Extract the [X, Y] coordinate from the center of the cell holding the provided text.  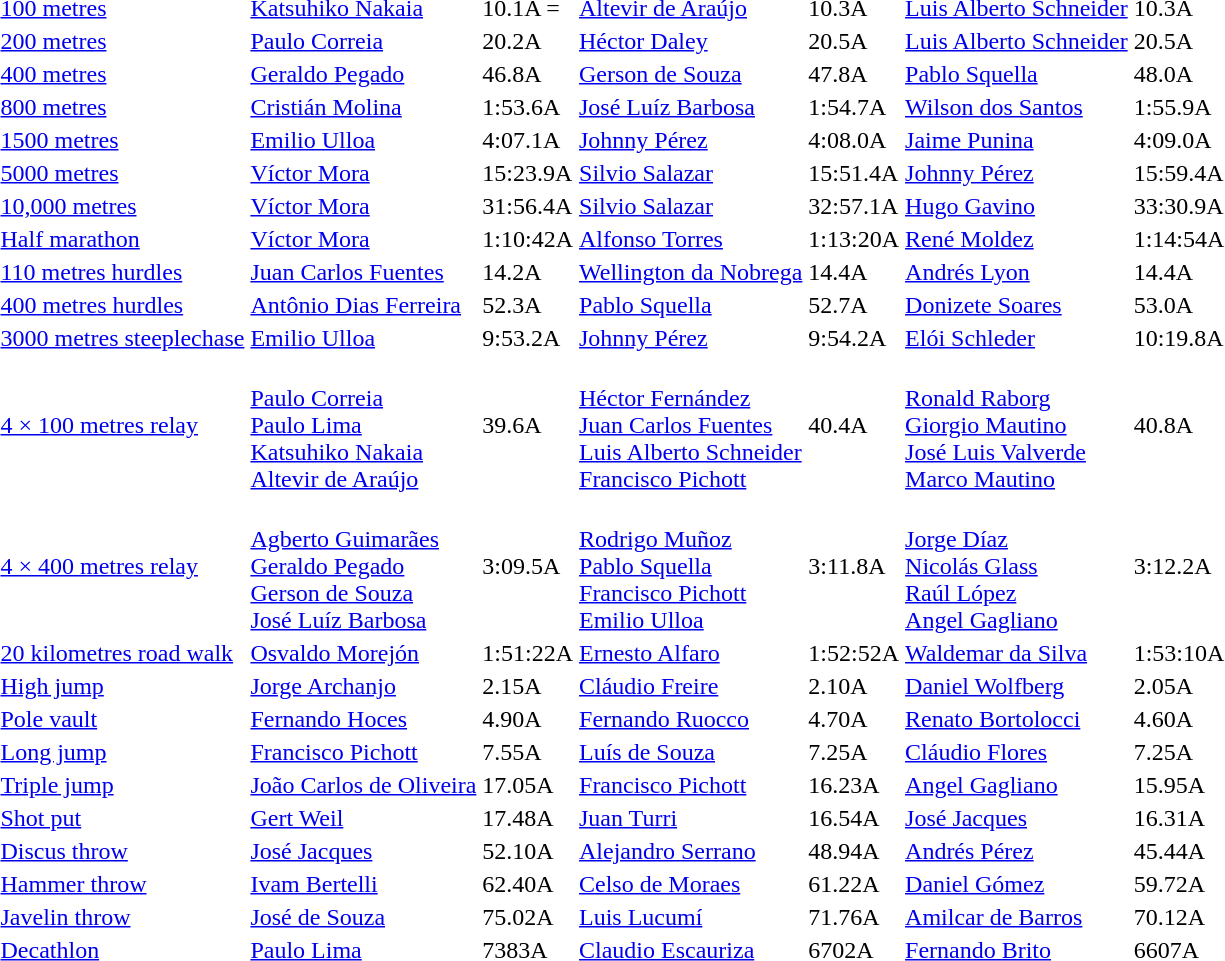
Cláudio Freire [691, 686]
2.15A [528, 686]
Gerson de Souza [691, 74]
Ronald RaborgGiorgio MautinoJosé Luis ValverdeMarco Mautino [1017, 425]
16.54A [854, 818]
4:07.1A [528, 140]
4:08.0A [854, 140]
René Moldez [1017, 239]
Héctor FernándezJuan Carlos FuentesLuis Alberto SchneiderFrancisco Pichott [691, 425]
46.8A [528, 74]
71.76A [854, 917]
Wellington da Nobrega [691, 272]
3:11.8A [854, 566]
1:13:20A [854, 239]
Gert Weil [364, 818]
Donizete Soares [1017, 305]
15:23.9A [528, 173]
Fernando Ruocco [691, 719]
Jorge Archanjo [364, 686]
João Carlos de Oliveira [364, 785]
Andrés Lyon [1017, 272]
José de Souza [364, 917]
61.22A [854, 884]
52.7A [854, 305]
1:53.6A [528, 107]
62.40A [528, 884]
20.5A [854, 41]
17.48A [528, 818]
Luís de Souza [691, 752]
Elói Schleder [1017, 338]
Héctor Daley [691, 41]
17.05A [528, 785]
20.2A [528, 41]
Jorge DíazNicolás GlassRaúl LópezAngel Gagliano [1017, 566]
Celso de Moraes [691, 884]
52.10A [528, 851]
Wilson dos Santos [1017, 107]
4.70A [854, 719]
Fernando Hoces [364, 719]
14.4A [854, 272]
2.10A [854, 686]
3:09.5A [528, 566]
1:10:42A [528, 239]
Juan Carlos Fuentes [364, 272]
José Luíz Barbosa [691, 107]
Osvaldo Morejón [364, 653]
Alejandro Serrano [691, 851]
Daniel Gómez [1017, 884]
Renato Bortolocci [1017, 719]
Luis Lucumí [691, 917]
14.2A [528, 272]
75.02A [528, 917]
39.6A [528, 425]
9:54.2A [854, 338]
1:54.7A [854, 107]
Geraldo Pegado [364, 74]
40.4A [854, 425]
Rodrigo MuñozPablo SquellaFrancisco PichottEmilio Ulloa [691, 566]
Alfonso Torres [691, 239]
Antônio Dias Ferreira [364, 305]
Amilcar de Barros [1017, 917]
15:51.4A [854, 173]
Paulo Correia [364, 41]
31:56.4A [528, 206]
16.23A [854, 785]
52.3A [528, 305]
Ivam Bertelli [364, 884]
Daniel Wolfberg [1017, 686]
48.94A [854, 851]
Jaime Punina [1017, 140]
Hugo Gavino [1017, 206]
47.8A [854, 74]
7.25A [854, 752]
Ernesto Alfaro [691, 653]
1:52:52A [854, 653]
1:51:22A [528, 653]
Juan Turri [691, 818]
Angel Gagliano [1017, 785]
Agberto GuimarãesGeraldo PegadoGerson de SouzaJosé Luíz Barbosa [364, 566]
Luis Alberto Schneider [1017, 41]
4.90A [528, 719]
Cláudio Flores [1017, 752]
32:57.1A [854, 206]
Waldemar da Silva [1017, 653]
Cristián Molina [364, 107]
Andrés Pérez [1017, 851]
9:53.2A [528, 338]
Paulo CorreiaPaulo LimaKatsuhiko NakaiaAltevir de Araújo [364, 425]
7.55A [528, 752]
